Return the [x, y] coordinate for the center point of the cell that contains the specified text.  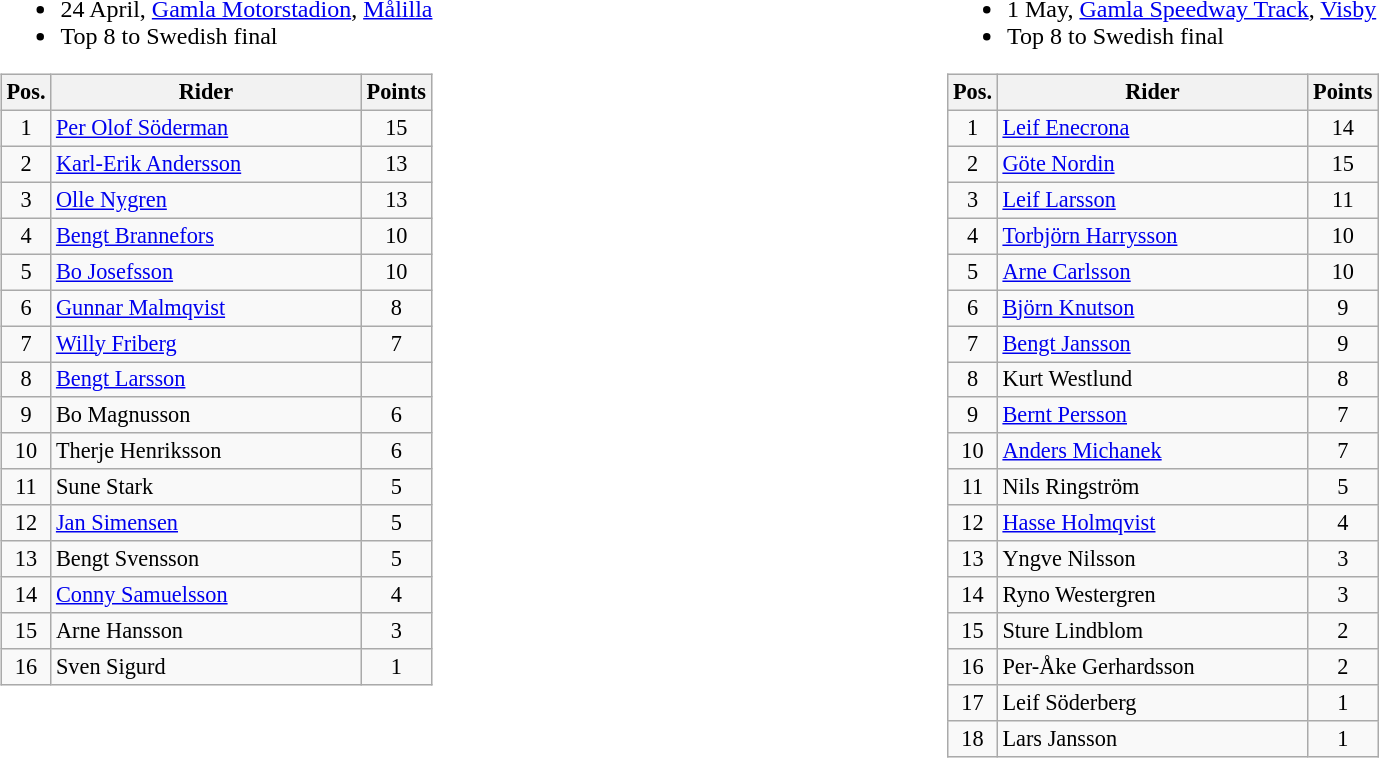
Göte Nordin [1152, 164]
Kurt Westlund [1152, 380]
Olle Nygren [206, 200]
Per Olof Söderman [206, 128]
Therje Henriksson [206, 451]
Hasse Holmqvist [1152, 523]
Björn Knutson [1152, 308]
Ryno Westergren [1152, 595]
Bernt Persson [1152, 415]
Bengt Brannefors [206, 236]
18 [972, 739]
Anders Michanek [1152, 451]
Sune Stark [206, 487]
17 [972, 703]
Sture Lindblom [1152, 631]
Bengt Svensson [206, 559]
Leif Söderberg [1152, 703]
Bengt Jansson [1152, 344]
Per-Åke Gerhardsson [1152, 667]
Leif Enecrona [1152, 128]
Gunnar Malmqvist [206, 308]
Lars Jansson [1152, 739]
Arne Hansson [206, 631]
Yngve Nilsson [1152, 559]
Jan Simensen [206, 523]
Conny Samuelsson [206, 595]
Arne Carlsson [1152, 272]
Bo Magnusson [206, 415]
Torbjörn Harrysson [1152, 236]
Leif Larsson [1152, 200]
Bo Josefsson [206, 272]
Nils Ringström [1152, 487]
Willy Friberg [206, 344]
Karl-Erik Andersson [206, 164]
Sven Sigurd [206, 667]
Bengt Larsson [206, 380]
